Identify which cell holds the provided text, then report its [X, Y] central coordinate. 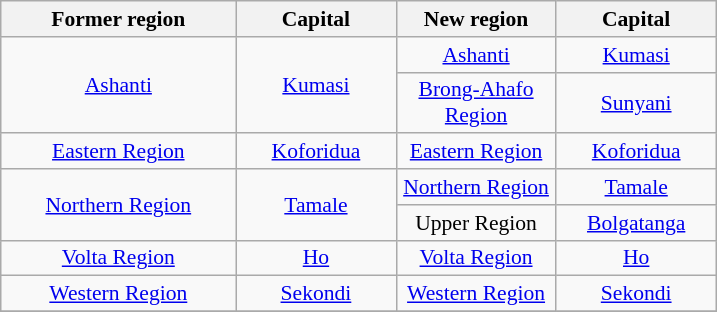
Former region [118, 19]
New region [476, 19]
Sunyani [636, 102]
Brong-Ahafo Region [476, 102]
Upper Region [476, 223]
Bolgatanga [636, 223]
